Determine the (x, y) coordinate at the center of the cell enclosing the given text.  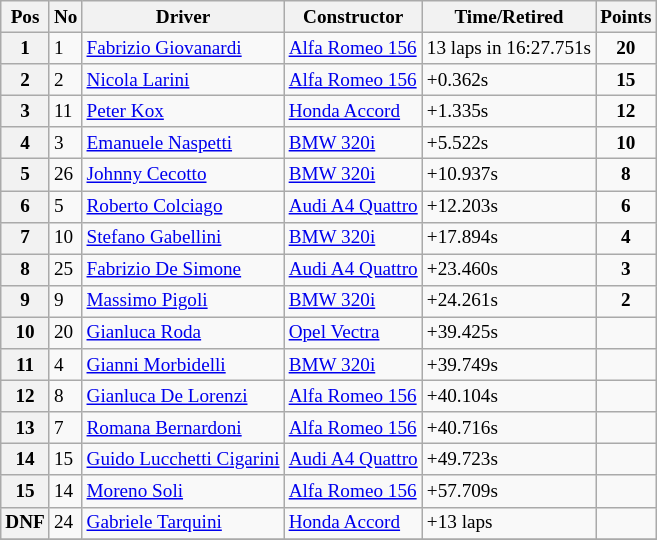
Opel Vectra (353, 333)
25 (66, 270)
Fabrizio De Simone (183, 270)
+5.522s (508, 143)
Time/Retired (508, 17)
13 (26, 428)
+40.104s (508, 396)
Driver (183, 17)
Stefano Gabellini (183, 238)
+13 laps (508, 523)
Roberto Colciago (183, 206)
DNF (26, 523)
Gianluca De Lorenzi (183, 396)
Pos (26, 17)
+40.716s (508, 428)
13 laps in 16:27.751s (508, 48)
Gabriele Tarquini (183, 523)
Peter Kox (183, 111)
+24.261s (508, 301)
Massimo Pigoli (183, 301)
+23.460s (508, 270)
Points (626, 17)
+17.894s (508, 238)
+0.362s (508, 80)
+39.425s (508, 333)
24 (66, 523)
Romana Bernardoni (183, 428)
Guido Lucchetti Cigarini (183, 460)
+1.335s (508, 111)
+39.749s (508, 365)
Fabrizio Giovanardi (183, 48)
No (66, 17)
+49.723s (508, 460)
+57.709s (508, 491)
+12.203s (508, 206)
+10.937s (508, 175)
Gianni Morbidelli (183, 365)
Johnny Cecotto (183, 175)
26 (66, 175)
Constructor (353, 17)
Nicola Larini (183, 80)
Emanuele Naspetti (183, 143)
Gianluca Roda (183, 333)
Moreno Soli (183, 491)
